Pinpoint the cell where the given text exists, returning its (x, y) midpoint coordinate. 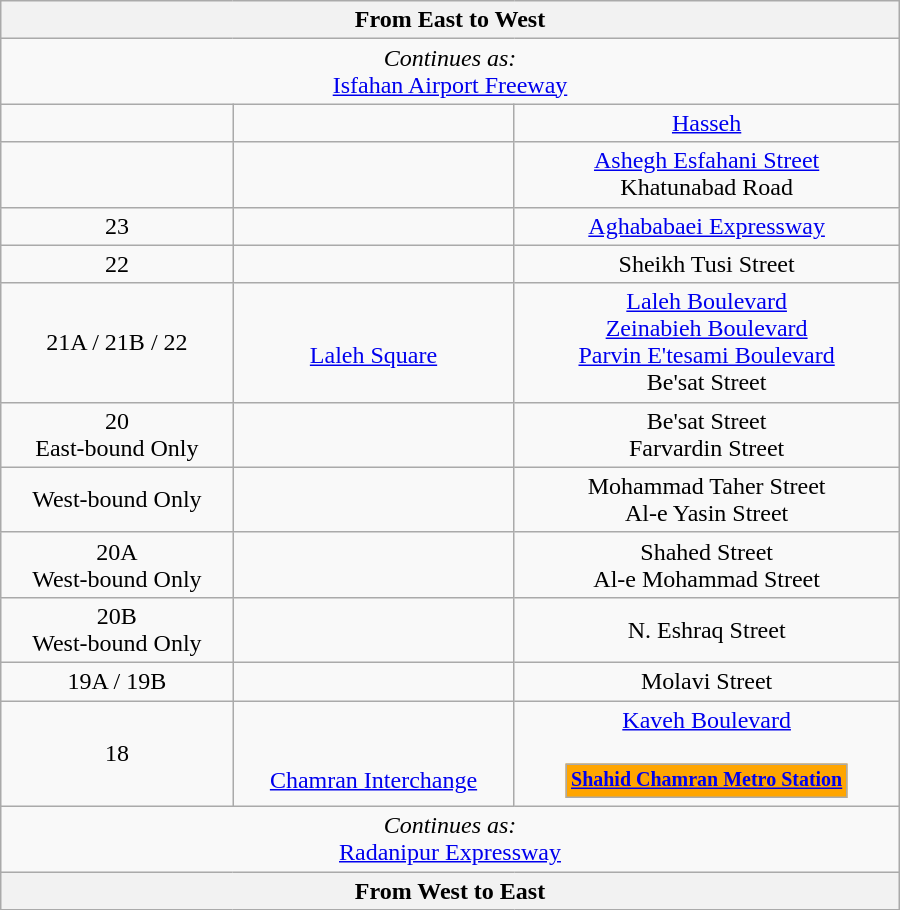
20East-bound Only (117, 434)
Chamran Interchange (374, 753)
From East to West (450, 20)
23 (117, 226)
Ashegh Esfahani Street Khatunabad Road (706, 174)
From West to East (450, 891)
Continues as: Radanipur Expressway (450, 840)
Laleh Square (374, 342)
Molavi Street (706, 681)
19A / 19B (117, 681)
Aghababaei Expressway (706, 226)
Continues as: Isfahan Airport Freeway (450, 72)
Kaveh Boulevard Shahid Chamran Metro Station (706, 753)
West-bound Only (117, 500)
Hasseh (706, 123)
Shahid Chamran Metro Station (707, 780)
Laleh Boulevard Zeinabieh Boulevard Parvin E'tesami Boulevard Be'sat Street (706, 342)
Shahed Street Al-e Mohammad Street (706, 564)
Mohammad Taher Street Al-e Yasin Street (706, 500)
22 (117, 264)
20B West-bound Only (117, 630)
N. Eshraq Street (706, 630)
18 (117, 753)
20AWest-bound Only (117, 564)
Be'sat Street Farvardin Street (706, 434)
Sheikh Tusi Street (706, 264)
21A / 21B / 22 (117, 342)
